Return (X, Y) of the center of cell containing provided text 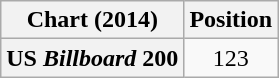
Position (231, 20)
US Billboard 200 (92, 58)
Chart (2014) (92, 20)
123 (231, 58)
